Capture the cell that displays the provided text and extract its (x, y) central coordinate. 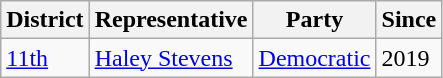
District (45, 20)
Haley Stevens (171, 58)
Representative (171, 20)
Democratic (314, 58)
2019 (409, 58)
11th (45, 58)
Party (314, 20)
Since (409, 20)
